Return (x, y) of the center of cell containing provided text 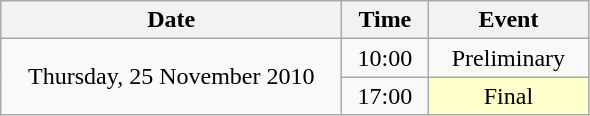
Date (172, 20)
17:00 (385, 96)
10:00 (385, 58)
Time (385, 20)
Preliminary (508, 58)
Event (508, 20)
Final (508, 96)
Thursday, 25 November 2010 (172, 77)
